Output the (x, y) coordinate of the center of the cell containing the given text.  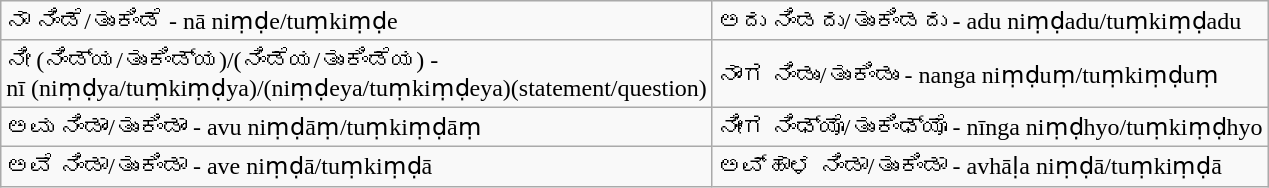
ಅವ್ಹಾಳ ನಿಂಡಾ/ತುಂಕಿಂಡಾ - avhāḷa niṃḍā/tuṃkiṃḍā (990, 166)
ನೀ (ನಿಂಡ್ಯ/ತುಂಕಿಂಡ್ಯ)/(ನಿಂಡೆಯ/ತುಂಕಿಂಡೆಯ) -nī (niṃḍya/tuṃkiṃḍya)/(niṃḍeya/tuṃkiṃḍeya)(statement/question) (357, 74)
ನಾಂಗ ನಿಂಡುಂ/ತುಂಕಿಂಡುಂ - nanga niṃḍuṃ/tuṃkiṃḍuṃ (990, 74)
ಅದು ನಿಂಡದು/ತುಂಕಿಂಡದು - adu niṃḍadu/tuṃkiṃḍadu (990, 21)
ಅವು ನಿಂಡಾಂ/ತುಂಕಿಂಡಾಂ - avu niṃḍāṃ/tuṃkiṃḍāṃ (357, 127)
ನೀಂಗ ನಿಂಢ್ಯೊ/ತುಂಕಿಂಢ್ಯೊ - nīnga niṃḍhyo/tuṃkiṃḍhyo (990, 127)
ಅವೆ ನಿಂಡಾ/ತುಂಕಿಂಡಾ - ave niṃḍā/tuṃkiṃḍā (357, 166)
ನಾ ನಿಂಡೆ/ತುಂಕಿಂಡೆ - nā niṃḍe/tuṃkiṃḍe (357, 21)
